Locate the cell with the specified text and output its [x, y] center coordinate. 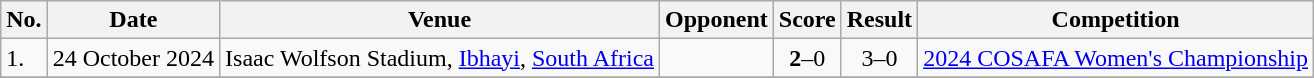
1. [24, 58]
24 October 2024 [133, 58]
Isaac Wolfson Stadium, Ibhayi, South Africa [440, 58]
Opponent [716, 20]
Competition [1116, 20]
Venue [440, 20]
Score [807, 20]
No. [24, 20]
Date [133, 20]
2024 COSAFA Women's Championship [1116, 58]
Result [879, 20]
3–0 [879, 58]
2–0 [807, 58]
